Scan for the cell matching the given text and deliver its (x, y) coordinate at center. 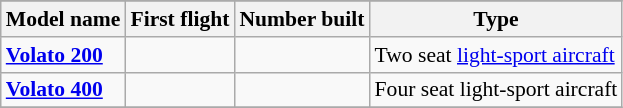
Four seat light-sport aircraft (496, 90)
First flight (180, 19)
Number built (302, 19)
Model name (64, 19)
Type (496, 19)
Two seat light-sport aircraft (496, 55)
Volato 200 (64, 55)
Volato 400 (64, 90)
